Output the (x, y) coordinate of the center of the cell containing the given text.  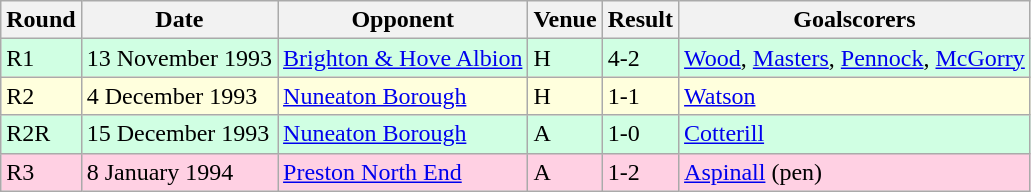
1-2 (640, 172)
8 January 1994 (179, 172)
Brighton & Hove Albion (403, 58)
R1 (41, 58)
1-0 (640, 134)
Watson (855, 96)
13 November 1993 (179, 58)
Venue (565, 20)
R3 (41, 172)
Aspinall (pen) (855, 172)
Goalscorers (855, 20)
4-2 (640, 58)
Date (179, 20)
Opponent (403, 20)
Preston North End (403, 172)
1-1 (640, 96)
R2 (41, 96)
4 December 1993 (179, 96)
Wood, Masters, Pennock, McGorry (855, 58)
R2R (41, 134)
Result (640, 20)
Round (41, 20)
Cotterill (855, 134)
15 December 1993 (179, 134)
